Provide the [X, Y] coordinate of the cell's center where the given text is located.  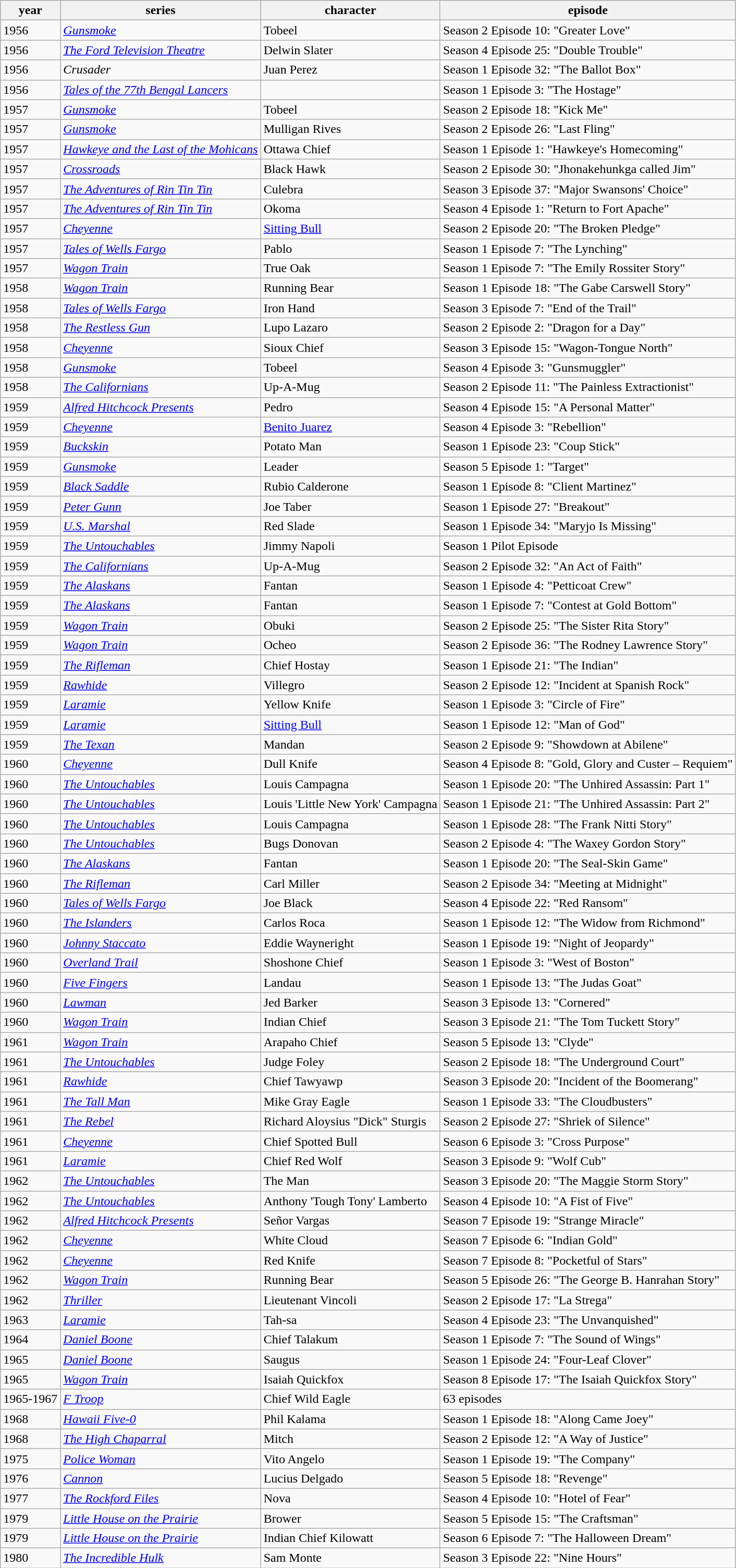
Overland Trail [161, 963]
Season 5 Episode 26: "The George B. Hanrahan Story" [588, 1280]
The Incredible Hulk [161, 1558]
Season 5 Episode 18: "Revenge" [588, 1478]
Culebra [350, 189]
Season 7 Episode 6: "Indian Gold" [588, 1241]
Season 3 Episode 15: "Wagon-Tongue North" [588, 348]
Rubio Calderone [350, 486]
Season 3 Episode 13: "Cornered" [588, 1002]
Red Slade [350, 526]
Lupo Lazaro [350, 328]
Season 4 Episode 10: "Hotel of Fear" [588, 1498]
Lucius Delgado [350, 1478]
Season 2 Episode 4: "The Waxey Gordon Story" [588, 843]
Indian Chief [350, 1022]
Season 4 Episode 3: "Gunsmuggler" [588, 367]
1963 [30, 1320]
character [350, 10]
1965-1967 [30, 1399]
Season 1 Episode 18: "The Gabe Carswell Story" [588, 288]
Sam Monte [350, 1558]
Black Hawk [350, 169]
Richard Aloysius "Dick" Sturgis [350, 1121]
Season 2 Episode 10: "Greater Love" [588, 30]
Season 4 Episode 25: "Double Trouble" [588, 50]
Yellow Knife [350, 705]
Season 7 Episode 8: "Pocketful of Stars" [588, 1260]
Mitch [350, 1439]
Season 5 Episode 13: "Clyde" [588, 1042]
Judge Foley [350, 1062]
Season 4 Episode 10: "A Fist of Five" [588, 1200]
Carlos Roca [350, 923]
Potato Man [350, 447]
Season 2 Episode 17: "La Strega" [588, 1300]
The High Chaparral [161, 1439]
Saugus [350, 1359]
Season 1 Episode 8: "Client Martinez" [588, 486]
Season 2 Episode 20: "The Broken Pledge" [588, 228]
Red Knife [350, 1260]
Lawman [161, 1002]
Season 2 Episode 27: "Shriek of Silence" [588, 1121]
Anthony 'Tough Tony' Lamberto [350, 1200]
Chief Red Wolf [350, 1161]
Joe Taber [350, 506]
Season 8 Episode 17: "The Isaiah Quickfox Story" [588, 1379]
Louis 'Little New York' Campagna [350, 804]
Season 4 Episode 22: "Red Ransom" [588, 903]
Season 1 Episode 18: "Along Came Joey" [588, 1419]
Season 2 Episode 18: "Kick Me" [588, 109]
Season 2 Episode 26: "Last Fling" [588, 129]
year [30, 10]
Okoma [350, 209]
Chief Wild Eagle [350, 1399]
Season 1 Episode 3: "The Hostage" [588, 90]
Season 2 Episode 32: "An Act of Faith" [588, 566]
Buckskin [161, 447]
Tah-sa [350, 1320]
Pedro [350, 407]
episode [588, 10]
Season 2 Episode 12: "A Way of Justice" [588, 1439]
Season 2 Episode 2: "Dragon for a Day" [588, 328]
Five Fingers [161, 983]
Season 1 Episode 21: "The Indian" [588, 665]
Mandan [350, 744]
The Ford Television Theatre [161, 50]
Tales of the 77th Bengal Lancers [161, 90]
Season 1 Episode 24: "Four-Leaf Clover" [588, 1359]
Mike Gray Eagle [350, 1101]
Johnny Staccato [161, 943]
Thriller [161, 1300]
Pablo [350, 249]
Season 1 Episode 7: "The Sound of Wings" [588, 1340]
Season 1 Episode 20: "The Unhired Assassin: Part 1" [588, 784]
Season 2 Episode 9: "Showdown at Abilene" [588, 744]
Shoshone Chief [350, 963]
series [161, 10]
Indian Chief Kilowatt [350, 1538]
63 episodes [588, 1399]
Lieutenant Vincoli [350, 1300]
Season 3 Episode 21: "The Tom Tuckett Story" [588, 1022]
Chief Talakum [350, 1340]
U.S. Marshal [161, 526]
The Texan [161, 744]
Season 2 Episode 25: "The Sister Rita Story" [588, 626]
Season 4 Episode 8: "Gold, Glory and Custer – Requiem" [588, 764]
Season 3 Episode 22: "Nine Hours" [588, 1558]
1977 [30, 1498]
Delwin Slater [350, 50]
Season 5 Episode 1: "Target" [588, 467]
Carl Miller [350, 884]
Season 6 Episode 7: "The Halloween Dream" [588, 1538]
White Cloud [350, 1241]
Season 1 Episode 12: "Man of God" [588, 725]
Season 4 Episode 15: "A Personal Matter" [588, 407]
Season 7 Episode 19: "Strange Miracle" [588, 1221]
Villegro [350, 685]
Chief Tawyawp [350, 1082]
Season 2 Episode 11: "The Painless Extractionist" [588, 387]
Season 3 Episode 37: "Major Swansons' Choice" [588, 189]
Señor Vargas [350, 1221]
Brower [350, 1518]
Jed Barker [350, 1002]
1980 [30, 1558]
Season 1 Episode 20: "The Seal-Skin Game" [588, 863]
Dull Knife [350, 764]
The Man [350, 1181]
Black Saddle [161, 486]
Juan Perez [350, 70]
Season 2 Episode 18: "The Underground Court" [588, 1062]
The Rebel [161, 1121]
Phil Kalama [350, 1419]
Cannon [161, 1478]
Iron Hand [350, 308]
Season 1 Episode 12: "The Widow from Richmond" [588, 923]
Season 1 Episode 34: "Maryjo Is Missing" [588, 526]
Ocheo [350, 645]
Season 2 Episode 12: "Incident at Spanish Rock" [588, 685]
1976 [30, 1478]
Season 3 Episode 9: "Wolf Cub" [588, 1161]
Season 1 Episode 21: "The Unhired Assassin: Part 2" [588, 804]
Season 3 Episode 7: "End of the Trail" [588, 308]
Crusader [161, 70]
Season 1 Episode 4: "Petticoat Crew" [588, 586]
Season 4 Episode 23: "The Unvanquished" [588, 1320]
Season 1 Episode 3: "Circle of Fire" [588, 705]
Leader [350, 467]
Season 1 Episode 28: "The Frank Nitti Story" [588, 824]
Season 1 Episode 1: "Hawkeye's Homecoming" [588, 149]
Season 2 Episode 36: "The Rodney Lawrence Story" [588, 645]
Season 1 Episode 7: "Contest at Gold Bottom" [588, 606]
Isaiah Quickfox [350, 1379]
Season 3 Episode 20: "The Maggie Storm Story" [588, 1181]
Season 1 Episode 3: "West of Boston" [588, 963]
The Restless Gun [161, 328]
Crossroads [161, 169]
Nova [350, 1498]
Season 1 Episode 7: "The Lynching" [588, 249]
F Troop [161, 1399]
Season 1 Episode 7: "The Emily Rossiter Story" [588, 268]
Season 4 Episode 1: "Return to Fort Apache" [588, 209]
Obuki [350, 626]
Arapaho Chief [350, 1042]
1975 [30, 1459]
Season 4 Episode 3: "Rebellion" [588, 427]
Season 1 Episode 33: "The Cloudbusters" [588, 1101]
Benito Juarez [350, 427]
Vito Angelo [350, 1459]
Season 1 Episode 23: "Coup Stick" [588, 447]
Mulligan Rives [350, 129]
The Tall Man [161, 1101]
Season 3 Episode 20: "Incident of the Boomerang" [588, 1082]
Landau [350, 983]
Ottawa Chief [350, 149]
Jimmy Napoli [350, 546]
Season 1 Episode 32: "The Ballot Box" [588, 70]
Season 5 Episode 15: "The Craftsman" [588, 1518]
Season 1 Episode 13: "The Judas Goat" [588, 983]
Eddie Wayneright [350, 943]
Season 2 Episode 30: "Jhonakehunkga called Jim" [588, 169]
Chief Hostay [350, 665]
Season 1 Episode 19: "The Company" [588, 1459]
Season 1 Episode 19: "Night of Jeopardy" [588, 943]
Bugs Donovan [350, 843]
Season 6 Episode 3: "Cross Purpose" [588, 1141]
1964 [30, 1340]
Season 1 Episode 27: "Breakout" [588, 506]
Sioux Chief [350, 348]
Peter Gunn [161, 506]
Hawaii Five-0 [161, 1419]
Season 1 Pilot Episode [588, 546]
Chief Spotted Bull [350, 1141]
The Islanders [161, 923]
Season 2 Episode 34: "Meeting at Midnight" [588, 884]
True Oak [350, 268]
Police Woman [161, 1459]
Joe Black [350, 903]
The Rockford Files [161, 1498]
Hawkeye and the Last of the Mohicans [161, 149]
